From the cell containing the given text, extract its center point as [x, y] coordinate. 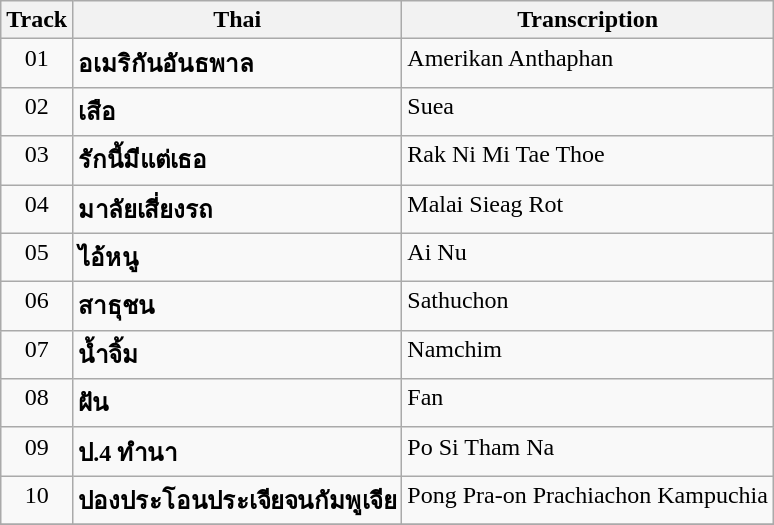
Ai Nu [588, 258]
03 [37, 160]
อเมริกันอันธพาล [238, 64]
ไอ้หนู [238, 258]
Suea [588, 112]
เสือ [238, 112]
05 [37, 258]
08 [37, 404]
Transcription [588, 20]
06 [37, 306]
Pong Pra-on Prachiachon Kampuchia [588, 500]
Namchim [588, 354]
ป.4 ทำนา [238, 452]
มาลัยเสี่ยงรถ [238, 208]
10 [37, 500]
09 [37, 452]
04 [37, 208]
Fan [588, 404]
07 [37, 354]
ปองประโอนประเจียจนกัมพูเจีย [238, 500]
Track [37, 20]
ฝัน [238, 404]
สาธุชน [238, 306]
Malai Sieag Rot [588, 208]
Sathuchon [588, 306]
Po Si Tham Na [588, 452]
Thai [238, 20]
น้ำจิ้ม [238, 354]
02 [37, 112]
01 [37, 64]
Rak Ni Mi Tae Thoe [588, 160]
รักนี้มีแต่เธอ [238, 160]
Amerikan Anthaphan [588, 64]
